Determine the (x, y) coordinate at the center of the cell enclosing the given text.  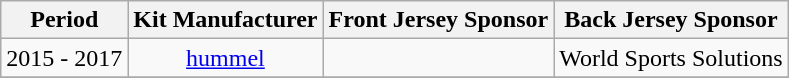
Period (64, 20)
Front Jersey Sponsor (438, 20)
2015 - 2017 (64, 58)
World Sports Solutions (671, 58)
Kit Manufacturer (226, 20)
Back Jersey Sponsor (671, 20)
hummel (226, 58)
